Extract the [X, Y] coordinate from the center of the cell holding the provided text.  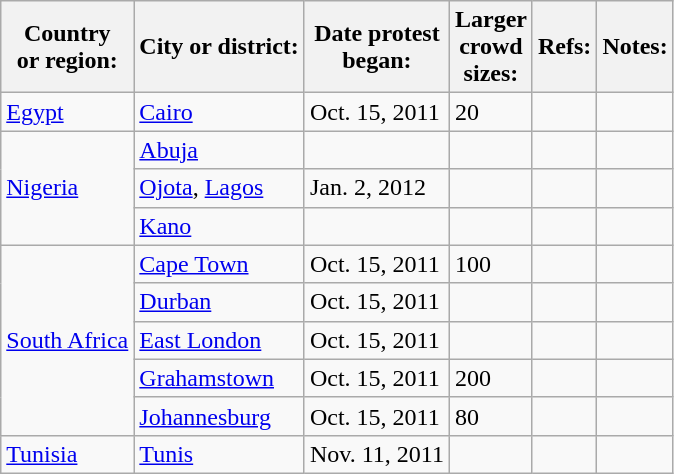
Cairo [220, 112]
Johannesburg [220, 416]
20 [490, 112]
Cape Town [220, 264]
Kano [220, 226]
Egypt [68, 112]
80 [490, 416]
100 [490, 264]
Abuja [220, 150]
Largercrowdsizes: [490, 47]
Nov. 11, 2011 [376, 454]
Ojota, Lagos [220, 188]
Tunis [220, 454]
Notes: [635, 47]
Nigeria [68, 188]
City or district: [220, 47]
Tunisia [68, 454]
Durban [220, 302]
Refs: [564, 47]
Date protestbegan: [376, 47]
Countryor region: [68, 47]
200 [490, 378]
South Africa [68, 340]
Grahamstown [220, 378]
East London [220, 340]
Jan. 2, 2012 [376, 188]
